Determine the (x, y) coordinate at the center of the cell enclosing the given text.  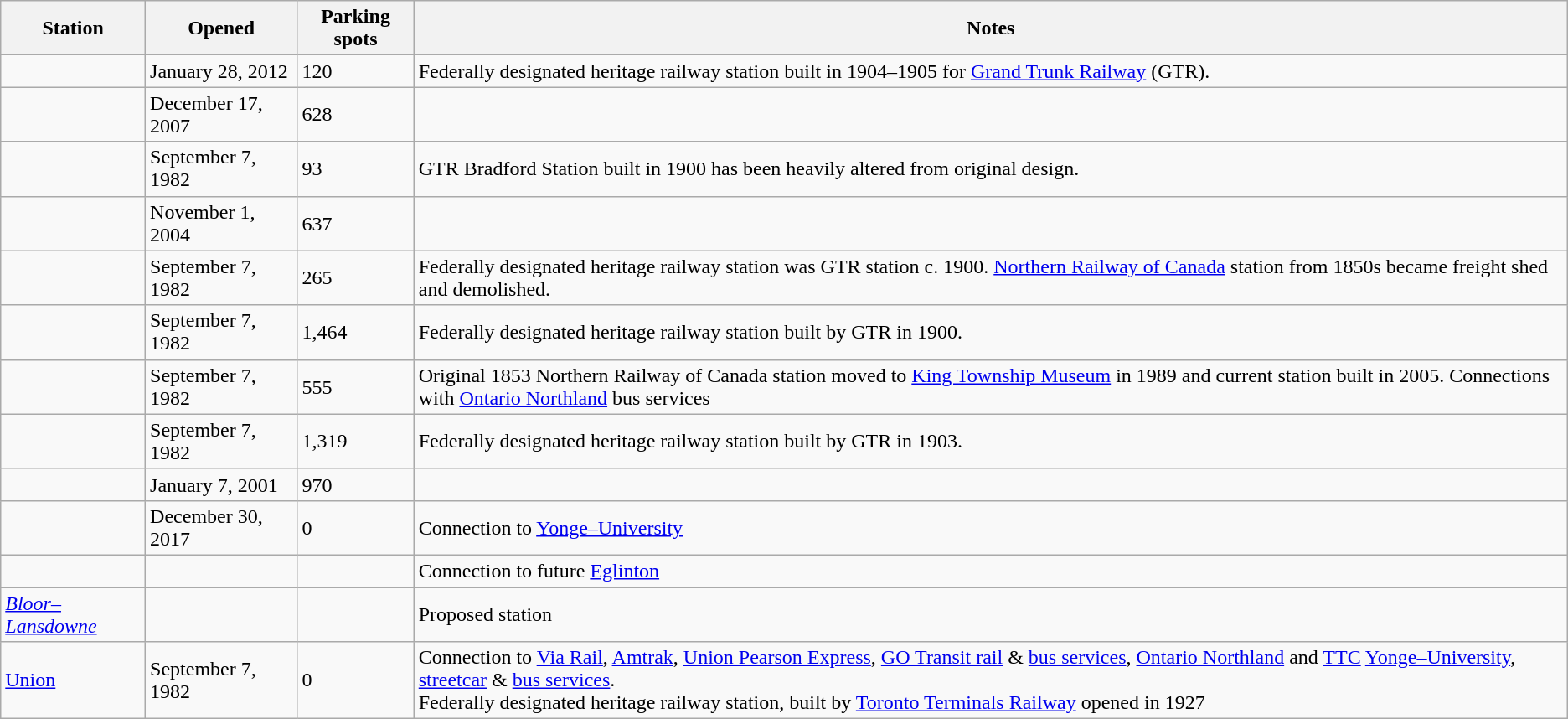
December 30, 2017 (221, 528)
Federally designated heritage railway station built in 1904–1905 for Grand Trunk Railway (GTR). (990, 71)
January 28, 2012 (221, 71)
637 (355, 223)
Connection to future Eglinton (990, 571)
555 (355, 387)
Bloor–Lansdowne (74, 613)
December 17, 2007 (221, 114)
1,464 (355, 332)
November 1, 2004 (221, 223)
Notes (990, 28)
Opened (221, 28)
1,319 (355, 441)
Union (74, 680)
Proposed station (990, 613)
970 (355, 484)
93 (355, 169)
628 (355, 114)
January 7, 2001 (221, 484)
Connection to Yonge–University (990, 528)
Federally designated heritage railway station built by GTR in 1900. (990, 332)
265 (355, 278)
Station (74, 28)
Parking spots (355, 28)
GTR Bradford Station built in 1900 has been heavily altered from original design. (990, 169)
Federally designated heritage railway station built by GTR in 1903. (990, 441)
120 (355, 71)
